Scan for the cell matching the given text and deliver its (x, y) coordinate at center. 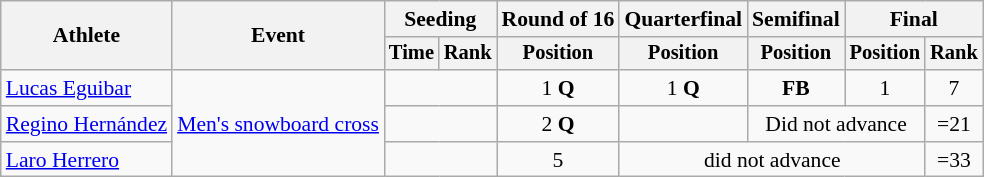
Final (914, 19)
Semifinal (796, 19)
Event (278, 36)
7 (954, 88)
Men's snowboard cross (278, 124)
Seeding (440, 19)
Lucas Eguibar (86, 88)
Time (412, 54)
Round of 16 (558, 19)
=21 (954, 124)
FB (796, 88)
Athlete (86, 36)
Quarterfinal (683, 19)
Regino Hernández (86, 124)
Did not advance (836, 124)
2 Q (558, 124)
1 (885, 88)
